Output the (x, y) coordinate of the center of the cell containing the given text.  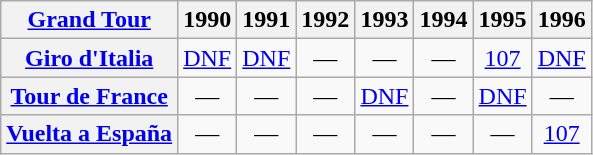
Vuelta a España (90, 134)
1990 (208, 20)
1995 (502, 20)
1993 (384, 20)
Giro d'Italia (90, 58)
Grand Tour (90, 20)
1991 (266, 20)
1994 (444, 20)
Tour de France (90, 96)
1992 (326, 20)
1996 (562, 20)
